Extract the (X, Y) coordinate from the center of the cell holding the provided text.  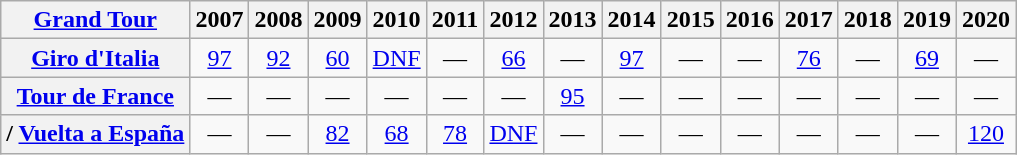
66 (514, 58)
2011 (455, 20)
2019 (926, 20)
2017 (808, 20)
2013 (572, 20)
76 (808, 58)
60 (338, 58)
2020 (986, 20)
2008 (278, 20)
2010 (396, 20)
92 (278, 58)
Grand Tour (96, 20)
2009 (338, 20)
69 (926, 58)
82 (338, 134)
2007 (220, 20)
2018 (868, 20)
95 (572, 96)
2016 (750, 20)
Tour de France (96, 96)
68 (396, 134)
2014 (632, 20)
Giro d'Italia (96, 58)
2012 (514, 20)
78 (455, 134)
120 (986, 134)
2015 (690, 20)
/ Vuelta a España (96, 134)
